Extract the (X, Y) coordinate from the center of the cell holding the provided text.  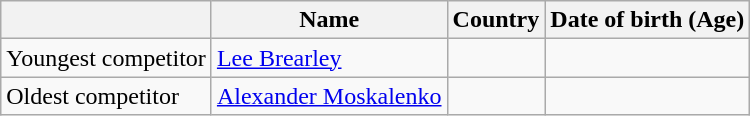
Alexander Moskalenko (329, 96)
Lee Brearley (329, 58)
Youngest competitor (106, 58)
Date of birth (Age) (648, 20)
Country (496, 20)
Name (329, 20)
Oldest competitor (106, 96)
